Find where the given text appears and provide that cell's center as [X, Y] coordinate. 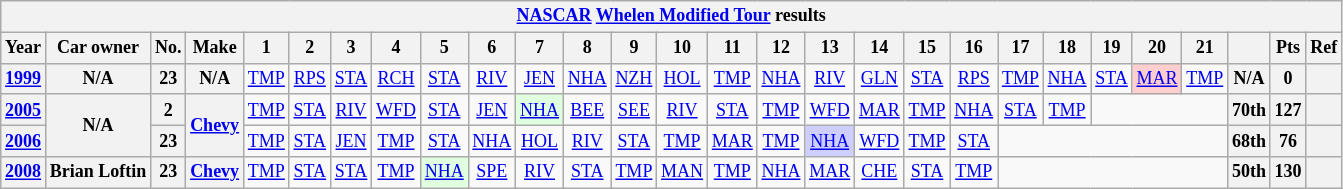
21 [1205, 48]
NZH [634, 78]
Year [24, 48]
15 [927, 48]
12 [781, 48]
1999 [24, 78]
SEE [634, 110]
7 [540, 48]
5 [444, 48]
18 [1067, 48]
3 [350, 48]
11 [732, 48]
No. [168, 48]
127 [1288, 110]
Ref [1324, 48]
MAN [682, 172]
76 [1288, 140]
20 [1157, 48]
50th [1250, 172]
19 [1112, 48]
4 [396, 48]
8 [587, 48]
14 [879, 48]
BEE [587, 110]
0 [1288, 78]
Brian Loftin [98, 172]
10 [682, 48]
16 [974, 48]
70th [1250, 110]
Pts [1288, 48]
2008 [24, 172]
130 [1288, 172]
9 [634, 48]
1 [266, 48]
17 [1021, 48]
13 [830, 48]
NASCAR Whelen Modified Tour results [672, 16]
CHE [879, 172]
Make [215, 48]
RCH [396, 78]
GLN [879, 78]
Car owner [98, 48]
68th [1250, 140]
SPE [492, 172]
2006 [24, 140]
6 [492, 48]
2005 [24, 110]
